Locate the cell with the specified text and output its [X, Y] center coordinate. 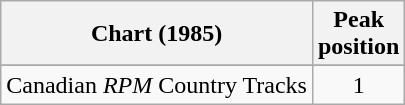
Chart (1985) [157, 34]
Peakposition [358, 34]
Canadian RPM Country Tracks [157, 85]
1 [358, 85]
